Find where the given text appears and provide that cell's center as [x, y] coordinate. 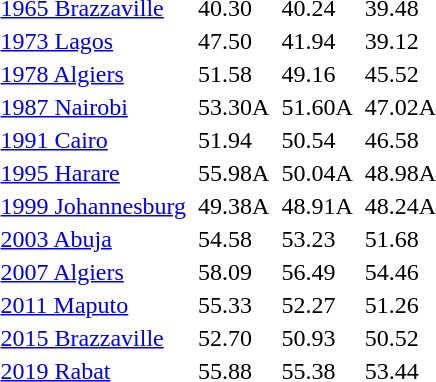
50.93 [317, 338]
41.94 [317, 41]
55.33 [234, 305]
55.98A [234, 173]
51.94 [234, 140]
52.27 [317, 305]
52.70 [234, 338]
49.16 [317, 74]
50.04A [317, 173]
48.91A [317, 206]
50.54 [317, 140]
56.49 [317, 272]
53.30A [234, 107]
53.23 [317, 239]
47.50 [234, 41]
54.58 [234, 239]
51.58 [234, 74]
51.60A [317, 107]
49.38A [234, 206]
58.09 [234, 272]
